Output the (x, y) coordinate of the center of the cell containing the given text.  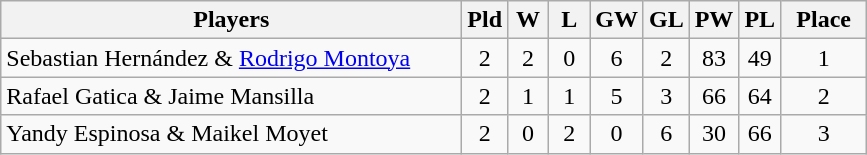
PW (714, 20)
Players (232, 20)
GL (666, 20)
Sebastian Hernández & Rodrigo Montoya (232, 58)
Rafael Gatica & Jaime Mansilla (232, 96)
64 (760, 96)
Place (824, 20)
L (570, 20)
30 (714, 134)
W (528, 20)
5 (617, 96)
Pld (485, 20)
GW (617, 20)
PL (760, 20)
49 (760, 58)
83 (714, 58)
Yandy Espinosa & Maikel Moyet (232, 134)
